Find where the given text appears and provide that cell's center as [X, Y] coordinate. 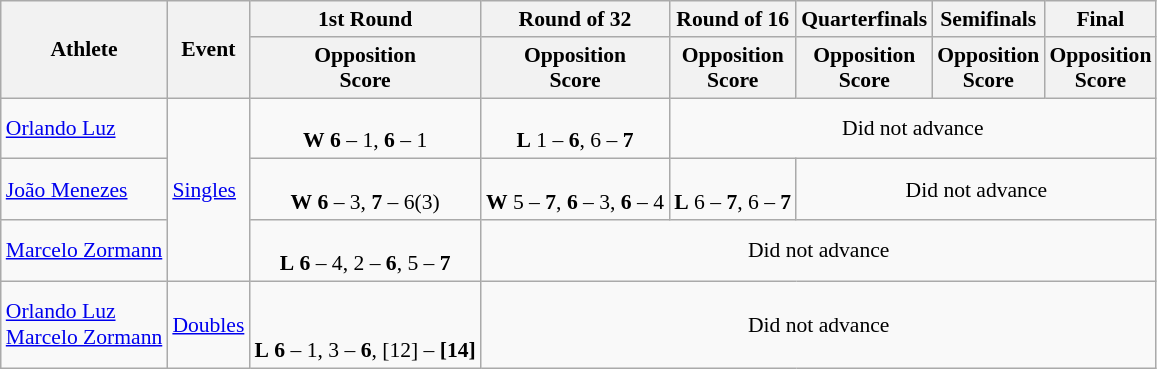
W 6 – 1, 6 – 1 [364, 128]
Athlete [84, 50]
Round of 32 [575, 19]
Marcelo Zormann [84, 250]
L 1 – 6, 6 – 7 [575, 128]
W 6 – 3, 7 – 6(3) [364, 190]
Orlando Luz [84, 128]
João Menezes [84, 190]
1st Round [364, 19]
Orlando LuzMarcelo Zormann [84, 324]
L 6 – 7, 6 – 7 [732, 190]
L 6 – 1, 3 – 6, [12] – [14] [364, 324]
Doubles [208, 324]
Event [208, 50]
W 5 – 7, 6 – 3, 6 – 4 [575, 190]
L 6 – 4, 2 – 6, 5 – 7 [364, 250]
Final [1100, 19]
Singles [208, 190]
Round of 16 [732, 19]
Quarterfinals [864, 19]
Semifinals [988, 19]
